Extract the (X, Y) coordinate from the center of the cell holding the provided text.  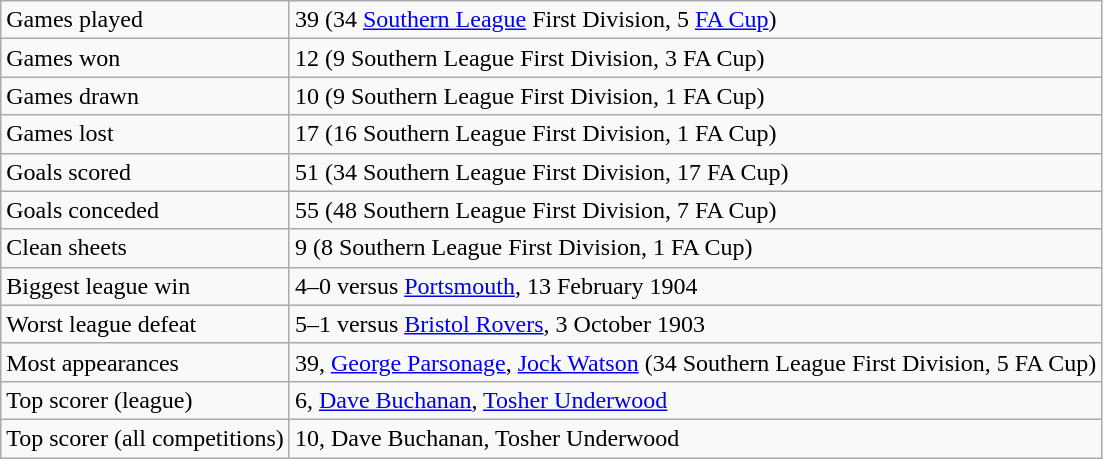
4–0 versus Portsmouth, 13 February 1904 (695, 286)
10 (9 Southern League First Division, 1 FA Cup) (695, 96)
51 (34 Southern League First Division, 17 FA Cup) (695, 172)
39 (34 Southern League First Division, 5 FA Cup) (695, 20)
6, Dave Buchanan, Tosher Underwood (695, 400)
Games drawn (146, 96)
17 (16 Southern League First Division, 1 FA Cup) (695, 134)
Games lost (146, 134)
Goals scored (146, 172)
5–1 versus Bristol Rovers, 3 October 1903 (695, 324)
Games played (146, 20)
Clean sheets (146, 248)
12 (9 Southern League First Division, 3 FA Cup) (695, 58)
39, George Parsonage, Jock Watson (34 Southern League First Division, 5 FA Cup) (695, 362)
Top scorer (all competitions) (146, 438)
Top scorer (league) (146, 400)
10, Dave Buchanan, Tosher Underwood (695, 438)
Most appearances (146, 362)
Biggest league win (146, 286)
Worst league defeat (146, 324)
9 (8 Southern League First Division, 1 FA Cup) (695, 248)
Games won (146, 58)
55 (48 Southern League First Division, 7 FA Cup) (695, 210)
Goals conceded (146, 210)
